Pinpoint the cell where the given text exists, returning its (X, Y) midpoint coordinate. 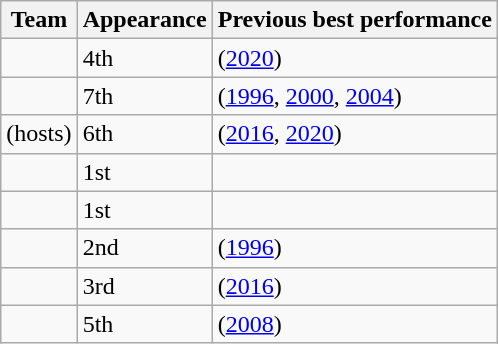
(1996) (354, 248)
(2016, 2020) (354, 134)
(2016) (354, 286)
(2008) (354, 324)
Previous best performance (354, 20)
(hosts) (39, 134)
5th (144, 324)
Team (39, 20)
Appearance (144, 20)
(2020) (354, 58)
4th (144, 58)
7th (144, 96)
3rd (144, 286)
(1996, 2000, 2004) (354, 96)
2nd (144, 248)
6th (144, 134)
